Scan for the cell matching the given text and deliver its (x, y) coordinate at center. 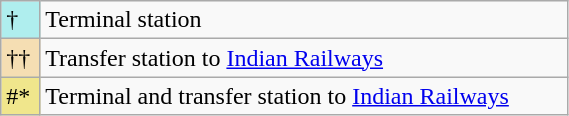
Terminal station (304, 20)
#* (20, 96)
† (20, 20)
†† (20, 58)
Terminal and transfer station to Indian Railways (304, 96)
Transfer station to Indian Railways (304, 58)
